Identify which cell holds the provided text, then report its [x, y] central coordinate. 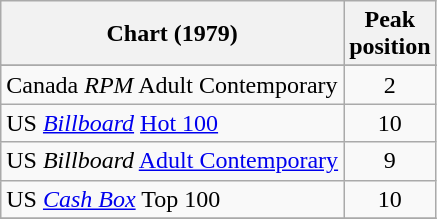
Chart (1979) [172, 34]
US Billboard Hot 100 [172, 123]
2 [390, 85]
Canada RPM Adult Contemporary [172, 85]
9 [390, 161]
US Cash Box Top 100 [172, 199]
Peakposition [390, 34]
US Billboard Adult Contemporary [172, 161]
